Search for the cell housing the specified text and yield its [X, Y] center coordinate. 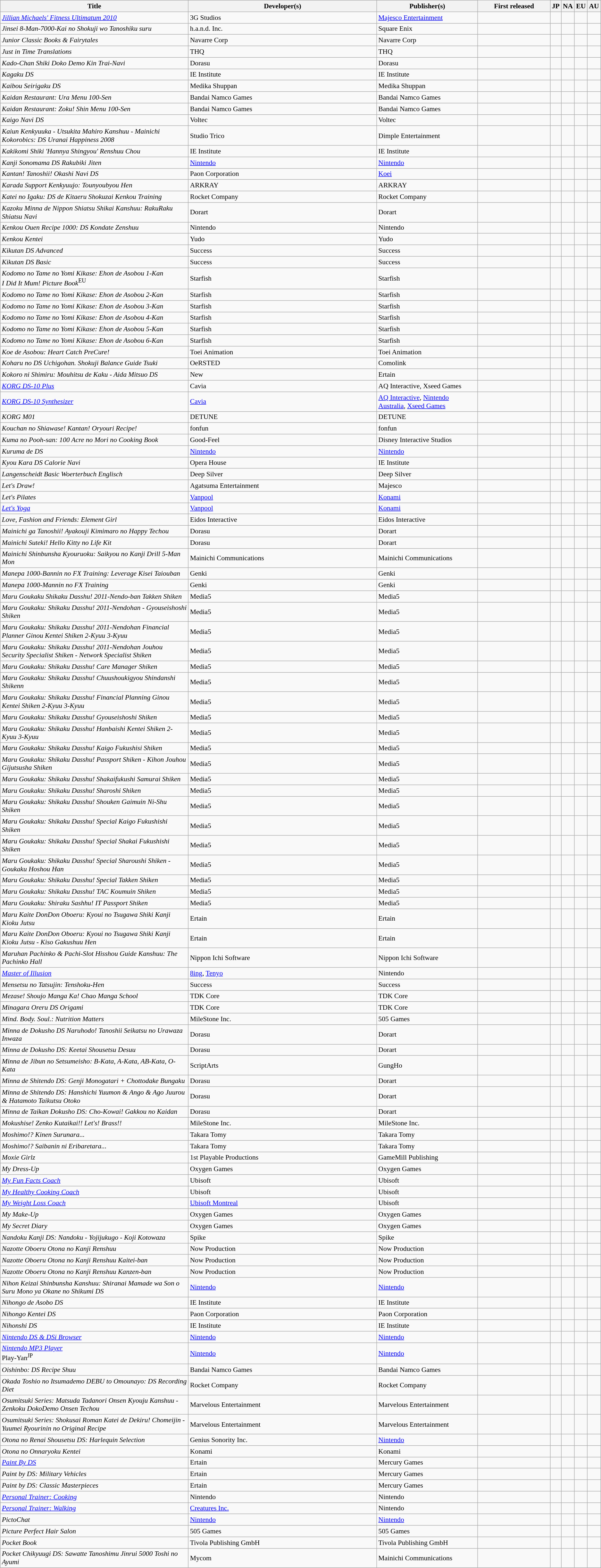
Nandoku Kanji DS: Nandoku - Yojijukugo - Koji Kotowaza [94, 1237]
Osumitsuki Series: Matsuda Tadanori Onsen Kyouju Kanshuu - Zenkoku DokoDemo Onsen Techou [94, 1405]
Moshimo!? Saibanin ni Eribaretara... [94, 1146]
3G Studios [283, 18]
Just in Time Translations [94, 52]
OeRSTED [283, 363]
Square Enix [427, 29]
Katei no Igaku: DS de Kitaeru Shokuzai Kenkou Training [94, 197]
Otona no Onnaryoku Kentei [94, 1451]
Pocket Book [94, 1543]
Kodomo no Tame no Yomi Kikase: Ehon de Asobou 4-Kan [94, 318]
Otona no Renai Shousetsu DS: Harlequin Selection [94, 1440]
Maru Goukaku: Shikaku Dasshu! Hanbaishi Kentei Shiken 2-Kyuu 3-Kyuu [94, 733]
Kuma no Pooh-san: 100 Acre no Mori no Cooking Book [94, 440]
Kado-Chan Shiki Doko Demo Kin Trai-Navi [94, 63]
Kaigo Navi DS [94, 120]
Maru Goukaku: Shikaku Dasshu! Passport Shiken - Kihon Jouhou Gijutsusha Shiken [94, 764]
Love, Fashion and Friends: Element Girl [94, 520]
Maru Goukaku: Shiraku Sashhu! IT Passport Shiken [94, 903]
Ubisoft Montreal [283, 1203]
Jinsei 8-Man-7000-Kai no Shokuji wo Tanoshiku suru [94, 29]
Mainichi ga Tanoshii! Ayakouji Kimimaro no Happy Techou [94, 531]
KORG DS-10 Plus [94, 386]
Maru Goukaku: Shikaku Dasshu! Gyouseishoshi Shiken [94, 717]
1st Playable Productions [283, 1158]
Jillian Michaels' Fitness Ultimatum 2010 [94, 18]
Maru Goukaku: Shikaku Dasshu! Care Manager Shiken [94, 667]
GungHo [427, 1065]
Karada Support Kenkyuujo: Tounyoubyou Hen [94, 185]
Creatures Inc. [283, 1508]
Langenscheidt Basic Woerterbuch Englisch [94, 474]
Nihongo de Asobo DS [94, 1303]
Moxie Girlz [94, 1158]
Paint by DS: Military Vehicles [94, 1474]
Kuruma de DS [94, 451]
Kaidan Restaurant: Zoku! Shin Menu 100-Sen [94, 109]
Master of Illusion [94, 973]
Disney Interactive Studios [427, 440]
Agatsuma Entertainment [283, 486]
Mainichi Suteki! Hello Kitty no Life Kit [94, 543]
Nintendo DS & DSi Browser [94, 1337]
Minna de Dokusho DS: Keetai Shousetsu Desuu [94, 1050]
Good-Feel [283, 440]
Let's Pilates [94, 497]
GameMill Publishing [427, 1158]
Minna de Taikan Dokusho DS: Cho-Kowai! Gakkou no Kaidan [94, 1112]
Maru Kaite DonDon Oboeru: Kyoui no Tsugawa Shiki Kanji Kioku Jutsu [94, 919]
Manepa 1000-Mannin no FX Training [94, 585]
Majesco Entertainment [427, 18]
New [283, 375]
Kaibou Seirigaku DS [94, 86]
8ing, Tenyo [283, 973]
Pocket Chikyuugi DS: Sawatte Tanoshimu Jinrui 5000 Toshi no Ayumi [94, 1558]
Moshimo!? Kinen Surunara... [94, 1135]
Developer(s) [283, 6]
KORG DS-10 Synthesizer [94, 402]
Kakikomi Shiki 'Hannya Shingyou' Renshuu Chou [94, 151]
Kokoro ni Shimiru: Mouhitsu de Kaku - Aida Mitsuo DS [94, 375]
Koei [427, 174]
Maru Goukaku: Shikaku Dasshu! 2011-Nendohan - Gyouseishoshi Shiken [94, 612]
Nazotte Oboeru Otona no Kanji Renshuu [94, 1249]
Maru Goukaku: Shikaku Dasshu! Shouken Gaimuin Ni-Shu Shiken [94, 806]
EU [581, 6]
Minna de Shitendo DS: Hanshichi Yuumon & Ango & Ago Juurou & Hatamoto Taikutsu Otoko [94, 1096]
Maru Goukaku: Shikaku Dasshu! Shakaifukushi Samurai Shiken [94, 779]
Koe de Asobou: Heart Catch PreCure! [94, 352]
Maru Goukaku: Shikaku Dasshu! Special Takken Shiken [94, 880]
Let's Draw! [94, 486]
Studio Trico [283, 136]
Kodomo no Tame no Yomi Kikase: Ehon de Asobou 5-Kan [94, 329]
Mycom [283, 1558]
My Secret Diary [94, 1226]
Okada Toshio no Itsumademo DEBU to Omounayo: DS Recording Diet [94, 1385]
KORG M01 [94, 417]
Paint By DS [94, 1463]
Oishinbo: DS Recipe Shuu [94, 1370]
My Fun Facts Coach [94, 1180]
Maru Goukaku Shikaku Dasshu! 2011-Nendo-ban Takken Shiken [94, 596]
Kodomo no Tame no Yomi Kikase: Ehon de Asobou 1-KanI Did It Mum! Picture BookEU [94, 279]
Nihon Keizai Shinbunsha Kanshuu: Shiranai Mamade wa Son o Suru Mono ya Okane no Shikumi DS [94, 1287]
AQ Interactive, Xseed Games [427, 386]
Mezase! Shoujo Manga Ka! Chao Manga School [94, 996]
Kanji Sonomama DS Rakubiki Jiten [94, 163]
ScriptArts [283, 1065]
Dimple Entertainment [427, 136]
My Dress-Up [94, 1169]
Nazotte Oboeru Otona no Kanji Renshuu Kanzen-ban [94, 1272]
Title [94, 6]
Kodomo no Tame no Yomi Kikase: Ehon de Asobou 3-Kan [94, 306]
Personal Trainer: Cooking [94, 1497]
Mokushise! Zenko Kutaikai!! Let's! Brass!! [94, 1123]
My Weight Loss Coach [94, 1203]
Kagaku DS [94, 75]
Kouchan no Shiawase! Kantan! Oryouri Recipe! [94, 429]
My Healthy Cooking Coach [94, 1192]
Maruhan Pachinko & Pachi-Slot Hisshou Guide Kanshuu: The Pachinko Hall [94, 958]
Kodomo no Tame no Yomi Kikase: Ehon de Asobou 6-Kan [94, 341]
JP [556, 6]
PictoChat [94, 1520]
Opera House [283, 463]
Let's Yoga [94, 508]
Picture Perfect Hair Salon [94, 1531]
Mensetsu no Tatsujin: Tenshoku-Hen [94, 985]
Kenkou Kentei [94, 239]
Kikutan DS Advanced [94, 251]
Minna de Shitendo DS: Genji Monogatari + Chottodake Bungaku [94, 1081]
Nazotte Oboeru Otona no Kanji Renshuu Kaitei-ban [94, 1260]
Paint by DS: Classic Masterpieces [94, 1486]
Junior Classic Books & Fairytales [94, 40]
Nihonshi DS [94, 1326]
Publisher(s) [427, 6]
My Make-Up [94, 1215]
Kyou Kara DS Calorie Navi [94, 463]
Maru Goukaku: Shikaku Dasshu! Special Shakai Fukushishi Shiken [94, 845]
Personal Trainer: Walking [94, 1508]
Kaiun Kenkyuuka - Utsukita Mahiro Kanshuu - Mainichi Kokorobics: DS Uranai Happiness 2008 [94, 136]
Maru Goukaku: Shikaku Dasshu! 2011-Nendohan Financial Planner Ginou Kentei Shiken 2-Kyuu 3-Kyuu [94, 632]
Nihongo Kentei DS [94, 1314]
Maru Goukaku: Shikaku Dasshu! 2011-Nendohan Jouhou Security Specialist Shiken - Network Specialist Shiken [94, 651]
Manepa 1000-Bannin no FX Training: Leverage Kisei Taiouban [94, 574]
Maru Goukaku: Shikaku Dasshu! Special Kaigo Fukushishi Shiken [94, 826]
Kantan! Tanoshii! Okashi Navi DS [94, 174]
Kodomo no Tame no Yomi Kikase: Ehon de Asobou 2-Kan [94, 295]
Minna de Jibun no Setsumeisho: B-Kata, A-Kata, AB-Kata, O-Kata [94, 1065]
Kaidan Restaurant: Ura Menu 100-Sen [94, 97]
Maru Goukaku: Shikaku Dasshu! TAC Koumuin Shiken [94, 892]
Mind. Body. Soul.: Nutrition Matters [94, 1019]
Koharu no DS Uchigohan. Shokuji Balance Guide Tsuki [94, 363]
Mainichi Shinbunsha Kyouruoku: Saikyou no Kanji Drill 5-Man Mon [94, 558]
Maru Goukaku: Shikaku Dasshu! Sharoshi Shiken [94, 791]
Nintendo MP3 PlayerPlay-YanJP [94, 1353]
NA [568, 6]
Maru Goukaku: Shikaku Dasshu! Kaigo Fukushisi Shiken [94, 748]
Majesco [427, 486]
Kikutan DS Basic [94, 262]
Osumitsuki Series: Shokusai Roman Katei de Dekiru! Chomeijin - Yuumei Ryourinin no Original Recipe [94, 1424]
Minna de Dokusho DS Naruhodo! Tanoshii Seikatsu no Urawaza Inwaza [94, 1035]
Maru Goukaku: Shikaku Dasshu! Chuushoukigyou Shindanshi Shikenn [94, 682]
AU [594, 6]
h.a.n.d. Inc. [283, 29]
First released [514, 6]
Maru Goukaku: Shikaku Dasshu! Special Sharoushi Shiken - Goukaku Hoshou Han [94, 865]
Maru Kaite DonDon Oboeru: Kyoui no Tsugawa Shiki Kanji Kioku Jutsu - Kiso Gakushuu Hen [94, 938]
Kenkou Ouen Recipe 1000: DS Kondate Zenshuu [94, 228]
AQ Interactive, Nintendo Australia, Xseed Games [427, 402]
Comolink [427, 363]
Kazoku Minna de Nippon Shiatsu Shikai Kanshuu: RakuRaku Shiatsu Navi [94, 212]
Minagara Oreru DS Origami [94, 1008]
Genius Sonority Inc. [283, 1440]
Maru Goukaku: Shikaku Dasshu! Financial Planning Ginou Kentei Shiken 2-Kyuu 3-Kyuu [94, 702]
